Capture the cell that displays the provided text and extract its (x, y) central coordinate. 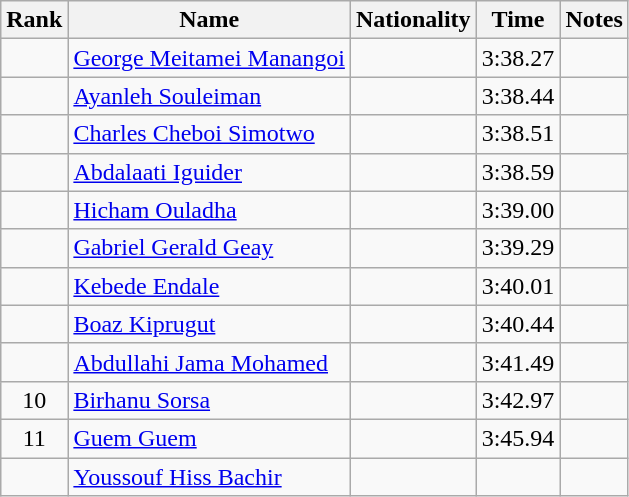
Name (210, 20)
Boaz Kiprugut (210, 324)
Birhanu Sorsa (210, 400)
3:40.01 (518, 286)
3:38.44 (518, 96)
3:38.27 (518, 58)
3:45.94 (518, 438)
3:38.51 (518, 134)
Time (518, 20)
10 (34, 400)
Abdullahi Jama Mohamed (210, 362)
Youssouf Hiss Bachir (210, 477)
3:39.29 (518, 248)
3:39.00 (518, 210)
Rank (34, 20)
11 (34, 438)
3:40.44 (518, 324)
George Meitamei Manangoi (210, 58)
3:42.97 (518, 400)
Kebede Endale (210, 286)
Abdalaati Iguider (210, 172)
Hicham Ouladha (210, 210)
Guem Guem (210, 438)
3:41.49 (518, 362)
Nationality (413, 20)
Gabriel Gerald Geay (210, 248)
Ayanleh Souleiman (210, 96)
Charles Cheboi Simotwo (210, 134)
3:38.59 (518, 172)
Notes (594, 20)
